For the text-containing cell, return its midpoint in (X, Y) coordinate format. 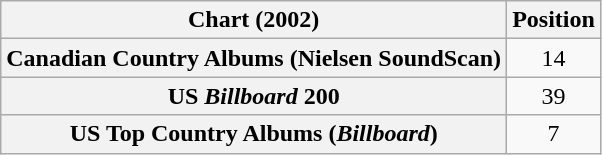
US Top Country Albums (Billboard) (254, 134)
Chart (2002) (254, 20)
Canadian Country Albums (Nielsen SoundScan) (254, 58)
7 (554, 134)
Position (554, 20)
39 (554, 96)
14 (554, 58)
US Billboard 200 (254, 96)
